Return the (X, Y) coordinate for the center point of the cell that contains the specified text.  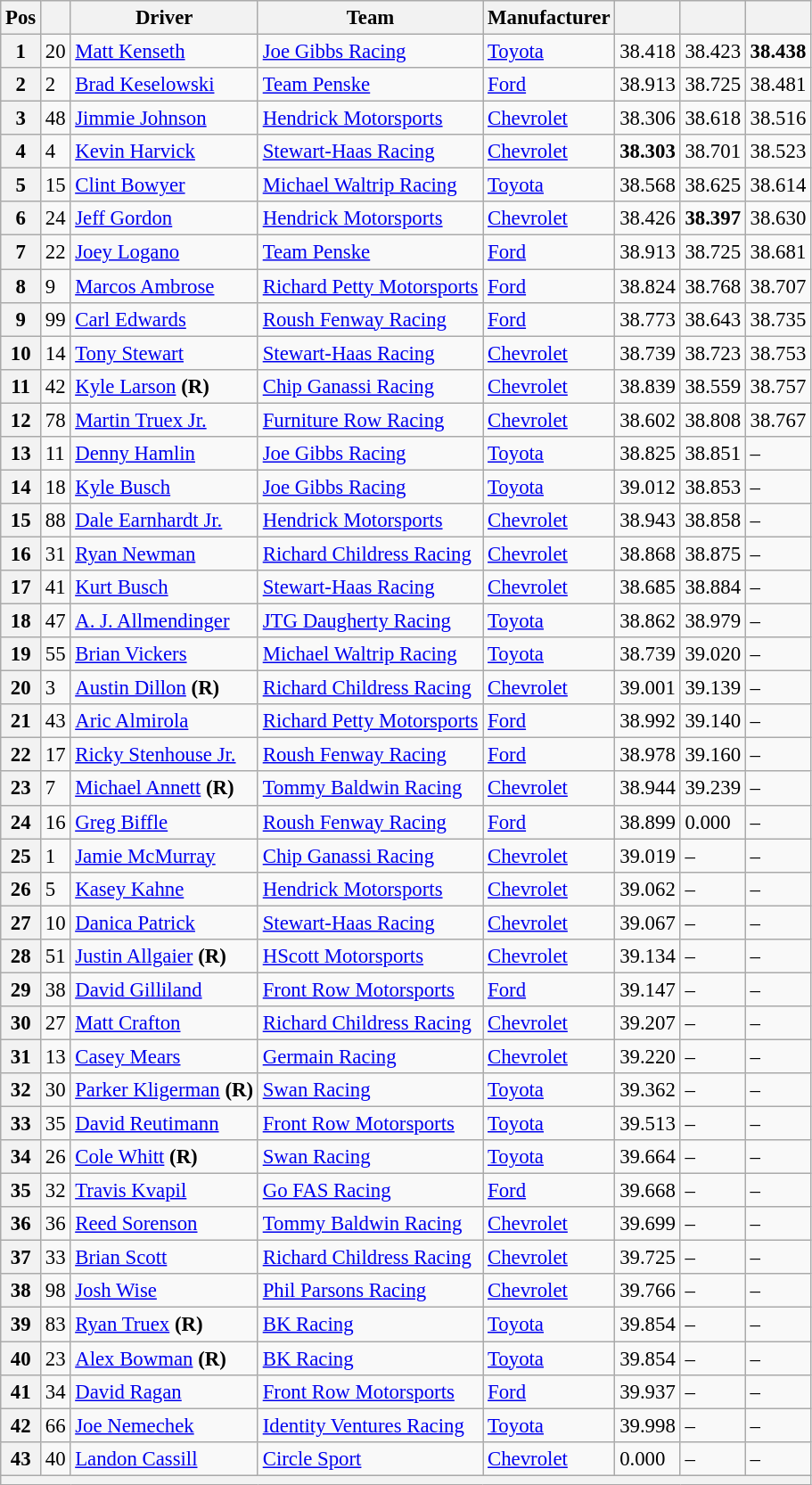
38.643 (713, 319)
Justin Allgaier (R) (164, 956)
38.735 (777, 319)
55 (55, 654)
David Ragan (164, 1391)
38.423 (713, 52)
38.899 (647, 822)
51 (55, 956)
JTG Daugherty Racing (370, 621)
Casey Mears (164, 1056)
Carl Edwards (164, 319)
39.020 (713, 654)
39.067 (647, 923)
38.630 (777, 218)
39.766 (647, 1292)
38.559 (713, 386)
Clint Bowyer (164, 185)
Kasey Kahne (164, 889)
David Gilliland (164, 989)
39.147 (647, 989)
99 (55, 319)
38.757 (777, 386)
39.699 (647, 1224)
39.668 (647, 1191)
38.523 (777, 152)
38.426 (647, 218)
Ricky Stenhouse Jr. (164, 755)
38.707 (777, 286)
38.868 (647, 554)
Parker Kligerman (R) (164, 1090)
38.858 (713, 521)
Danica Patrick (164, 923)
Pos (21, 18)
Josh Wise (164, 1292)
38.944 (647, 789)
Tony Stewart (164, 353)
38.701 (713, 152)
Landon Cassill (164, 1458)
38.851 (713, 454)
19 (21, 654)
39.062 (647, 889)
37 (21, 1258)
38.397 (713, 218)
39.160 (713, 755)
39.139 (713, 688)
66 (55, 1425)
Phil Parsons Racing (370, 1292)
David Reutimann (164, 1124)
Go FAS Racing (370, 1191)
Kyle Busch (164, 487)
Alex Bowman (R) (164, 1358)
39.362 (647, 1090)
Marcos Ambrose (164, 286)
Kevin Harvick (164, 152)
38.438 (777, 52)
38.568 (647, 185)
38.824 (647, 286)
Denny Hamlin (164, 454)
38.753 (777, 353)
38.681 (777, 252)
98 (55, 1292)
38.875 (713, 554)
Michael Annett (R) (164, 789)
Greg Biffle (164, 822)
Kyle Larson (R) (164, 386)
39.513 (647, 1124)
28 (21, 956)
Reed Sorenson (164, 1224)
Jimmie Johnson (164, 119)
39.239 (713, 789)
Matt Crafton (164, 1023)
Matt Kenseth (164, 52)
Travis Kvapil (164, 1191)
38.979 (713, 621)
Circle Sport (370, 1458)
38.418 (647, 52)
Aric Almirola (164, 721)
39.134 (647, 956)
Jeff Gordon (164, 218)
38.992 (647, 721)
88 (55, 521)
Kurt Busch (164, 587)
38.943 (647, 521)
21 (21, 721)
38.773 (647, 319)
39.725 (647, 1258)
Driver (164, 18)
Joey Logano (164, 252)
38.839 (647, 386)
38.767 (777, 420)
Cole Whitt (R) (164, 1157)
39.220 (647, 1056)
Jamie McMurray (164, 856)
39.207 (647, 1023)
Martin Truex Jr. (164, 420)
83 (55, 1325)
Team (370, 18)
12 (21, 420)
39.140 (713, 721)
Furniture Row Racing (370, 420)
25 (21, 856)
38.516 (777, 119)
39 (21, 1325)
39.019 (647, 856)
39.664 (647, 1157)
38.978 (647, 755)
38.685 (647, 587)
47 (55, 621)
Austin Dillon (R) (164, 688)
38.614 (777, 185)
38.808 (713, 420)
38.618 (713, 119)
6 (21, 218)
Germain Racing (370, 1056)
38.723 (713, 353)
39.937 (647, 1391)
78 (55, 420)
38.625 (713, 185)
39.001 (647, 688)
Brian Scott (164, 1258)
Dale Earnhardt Jr. (164, 521)
Manufacturer (549, 18)
38.884 (713, 587)
38.481 (777, 85)
39.012 (647, 487)
39.998 (647, 1425)
HScott Motorsports (370, 956)
38.853 (713, 487)
Brad Keselowski (164, 85)
48 (55, 119)
Brian Vickers (164, 654)
38.303 (647, 152)
8 (21, 286)
38.306 (647, 119)
Ryan Truex (R) (164, 1325)
Ryan Newman (164, 554)
Identity Ventures Racing (370, 1425)
Joe Nemechek (164, 1425)
A. J. Allmendinger (164, 621)
38.825 (647, 454)
38.862 (647, 621)
29 (21, 989)
38.602 (647, 420)
38.768 (713, 286)
